Identify which cell holds the provided text, then report its (X, Y) central coordinate. 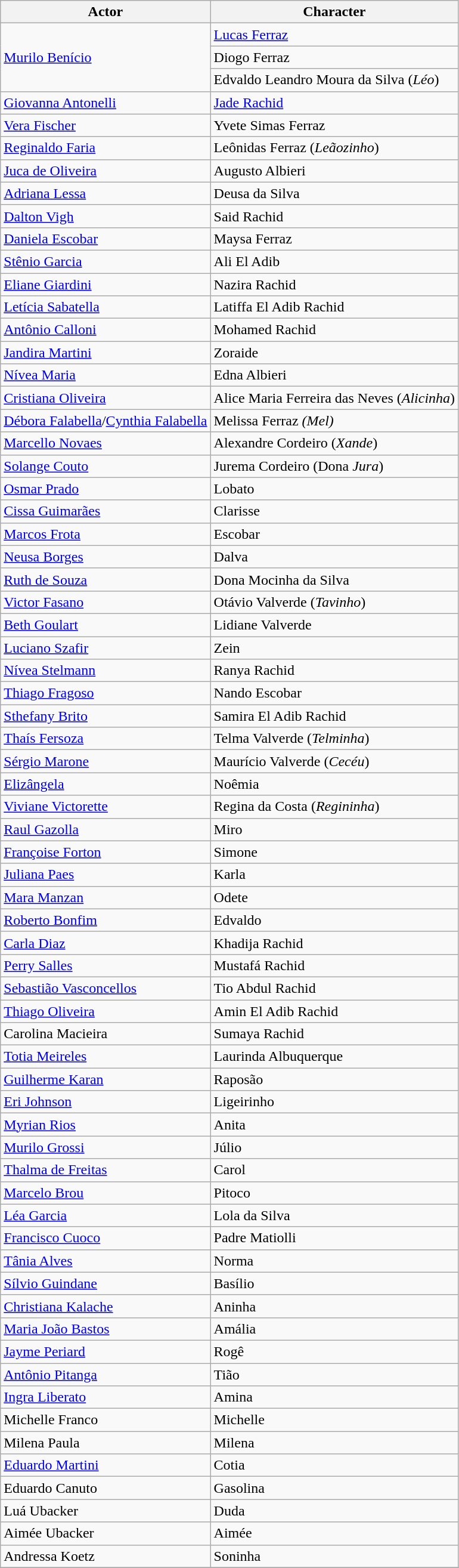
Laurinda Albuquerque (334, 1057)
Cristiana Oliveira (106, 398)
Character (334, 12)
Elizângela (106, 784)
Mohamed Rachid (334, 330)
Murilo Benício (106, 57)
Zoraide (334, 353)
Lucas Ferraz (334, 35)
Jayme Periard (106, 1351)
Françoise Forton (106, 852)
Luciano Szafir (106, 647)
Ligeirinho (334, 1102)
Guilherme Karan (106, 1079)
Said Rachid (334, 216)
Thalma de Freitas (106, 1170)
Edvaldo Leandro Moura da Silva (Léo) (334, 80)
Gasolina (334, 1488)
Léa Garcia (106, 1215)
Ingra Liberato (106, 1397)
Khadija Rachid (334, 943)
Sérgio Marone (106, 761)
Nando Escobar (334, 693)
Jade Rachid (334, 103)
Thiago Fragoso (106, 693)
Juliana Paes (106, 875)
Jandira Martini (106, 353)
Latiffa El Adib Rachid (334, 307)
Zein (334, 647)
Daniela Escobar (106, 239)
Francisco Cuoco (106, 1238)
Ranya Rachid (334, 671)
Débora Falabella/Cynthia Falabella (106, 421)
Aninha (334, 1306)
Jurema Cordeiro (Dona Jura) (334, 466)
Raposão (334, 1079)
Marcello Novaes (106, 443)
Eduardo Martini (106, 1465)
Luá Ubacker (106, 1511)
Tião (334, 1374)
Thiago Oliveira (106, 1011)
Carla Diaz (106, 943)
Adriana Lessa (106, 193)
Tio Abdul Rachid (334, 988)
Basílio (334, 1283)
Anita (334, 1125)
Myrian Rios (106, 1125)
Karla (334, 875)
Lidiane Valverde (334, 625)
Noêmia (334, 784)
Otávio Valverde (Tavinho) (334, 602)
Giovanna Antonelli (106, 103)
Dalva (334, 557)
Thaís Fersoza (106, 739)
Sthefany Brito (106, 716)
Clarisse (334, 511)
Melissa Ferraz (Mel) (334, 421)
Eliane Giardini (106, 285)
Antônio Calloni (106, 330)
Norma (334, 1261)
Antônio Pitanga (106, 1374)
Dona Mocinha da Silva (334, 579)
Eduardo Canuto (106, 1488)
Tânia Alves (106, 1261)
Mustafá Rachid (334, 965)
Samira El Adib Rachid (334, 716)
Cissa Guimarães (106, 511)
Victor Fasano (106, 602)
Deusa da Silva (334, 193)
Beth Goulart (106, 625)
Júlio (334, 1147)
Vera Fischer (106, 125)
Miro (334, 829)
Eri Johnson (106, 1102)
Mara Manzan (106, 897)
Edna Albieri (334, 375)
Maurício Valverde (Cecéu) (334, 761)
Leônidas Ferraz (Leãozinho) (334, 148)
Letícia Sabatella (106, 307)
Regina da Costa (Regininha) (334, 807)
Rogê (334, 1351)
Diogo Ferraz (334, 57)
Maysa Ferraz (334, 239)
Escobar (334, 534)
Sebastião Vasconcellos (106, 988)
Milena Paula (106, 1443)
Sumaya Rachid (334, 1034)
Nívea Stelmann (106, 671)
Amin El Adib Rachid (334, 1011)
Murilo Grossi (106, 1147)
Amina (334, 1397)
Carol (334, 1170)
Juca de Oliveira (106, 171)
Alexandre Cordeiro (Xande) (334, 443)
Michelle (334, 1420)
Marcos Frota (106, 534)
Perry Salles (106, 965)
Solange Couto (106, 466)
Sílvio Guindane (106, 1283)
Augusto Albieri (334, 171)
Milena (334, 1443)
Padre Matiolli (334, 1238)
Totia Meireles (106, 1057)
Lobato (334, 489)
Aimée (334, 1533)
Odete (334, 897)
Ruth de Souza (106, 579)
Raul Gazolla (106, 829)
Marcelo Brou (106, 1193)
Reginaldo Faria (106, 148)
Duda (334, 1511)
Amália (334, 1329)
Cotia (334, 1465)
Yvete Simas Ferraz (334, 125)
Viviane Victorette (106, 807)
Telma Valverde (Telminha) (334, 739)
Dalton Vigh (106, 216)
Christiana Kalache (106, 1306)
Ali El Adib (334, 261)
Michelle Franco (106, 1420)
Soninha (334, 1556)
Pitoco (334, 1193)
Andressa Koetz (106, 1556)
Maria João Bastos (106, 1329)
Neusa Borges (106, 557)
Carolina Macieira (106, 1034)
Aimée Ubacker (106, 1533)
Stênio Garcia (106, 261)
Roberto Bonfim (106, 920)
Actor (106, 12)
Nazira Rachid (334, 285)
Lola da Silva (334, 1215)
Osmar Prado (106, 489)
Alice Maria Ferreira das Neves (Alicinha) (334, 398)
Nívea Maria (106, 375)
Simone (334, 852)
Edvaldo (334, 920)
